Output the [X, Y] coordinate of the center of the cell containing the given text.  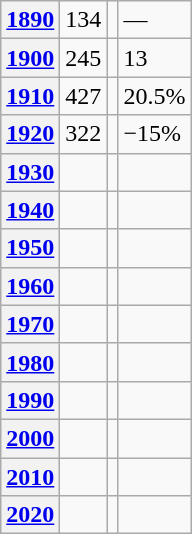
1980 [30, 362]
1900 [30, 58]
1920 [30, 134]
134 [84, 20]
1990 [30, 400]
13 [154, 58]
322 [84, 134]
2010 [30, 477]
−15% [154, 134]
1950 [30, 248]
2020 [30, 515]
427 [84, 96]
— [154, 20]
20.5% [154, 96]
1910 [30, 96]
1970 [30, 324]
1960 [30, 286]
1940 [30, 210]
1930 [30, 172]
2000 [30, 438]
1890 [30, 20]
245 [84, 58]
